Extract the (x, y) coordinate from the center of the cell holding the provided text.  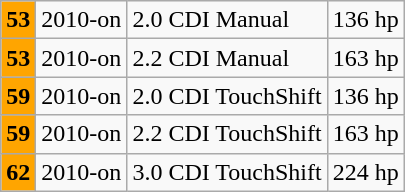
224 hp (366, 172)
2.0 CDI TouchShift (227, 96)
3.0 CDI TouchShift (227, 172)
62 (18, 172)
2.0 CDI Manual (227, 20)
2.2 CDI TouchShift (227, 134)
2.2 CDI Manual (227, 58)
